Capture the cell that displays the provided text and extract its (X, Y) central coordinate. 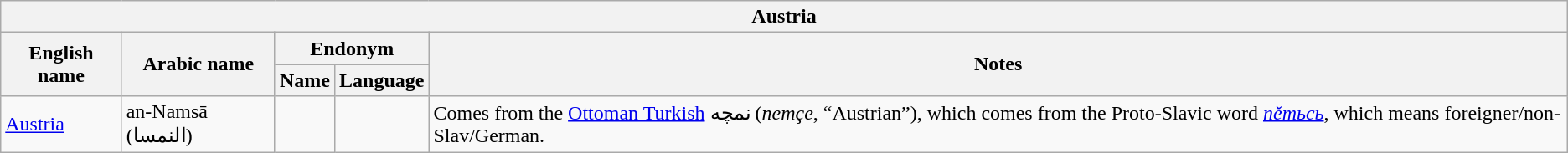
Name (305, 80)
English name (61, 64)
Arabic name (198, 64)
Comes from the Ottoman Turkish نمچه (nemçe, “Austrian”), which comes from the Proto-Slavic word němьcь, which means foreigner/non-Slav/German. (998, 124)
Notes (998, 64)
Language (382, 80)
Endonym (352, 48)
an-Namsā (النمسا) (198, 124)
